Locate the cell with the specified text and output its (X, Y) center coordinate. 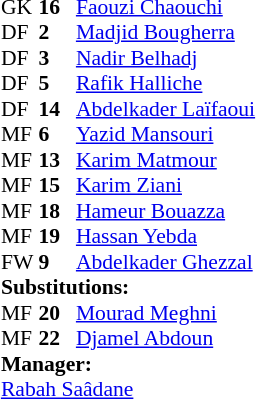
Rafik Halliche (166, 83)
Madjid Bougherra (166, 33)
Hameur Bouazza (166, 211)
18 (57, 211)
Hassan Yebda (166, 237)
9 (57, 262)
Manager: (128, 364)
3 (57, 58)
14 (57, 109)
22 (57, 339)
Substitutions: (128, 287)
Abdelkader Ghezzal (166, 262)
Karim Matmour (166, 160)
13 (57, 160)
Abdelkader Laïfaoui (166, 109)
Mourad Meghni (166, 313)
2 (57, 33)
19 (57, 237)
Karim Ziani (166, 185)
FW (20, 262)
5 (57, 83)
20 (57, 313)
Nadir Belhadj (166, 58)
15 (57, 185)
6 (57, 135)
Yazid Mansouri (166, 135)
Djamel Abdoun (166, 339)
